Return [x, y] of the center of cell containing provided text 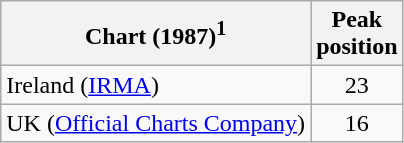
Peakposition [357, 34]
Ireland (IRMA) [156, 85]
23 [357, 85]
Chart (1987)1 [156, 34]
16 [357, 123]
UK (Official Charts Company) [156, 123]
